Capture the cell that displays the provided text and extract its [X, Y] central coordinate. 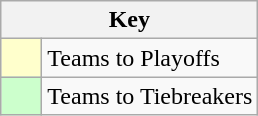
Teams to Tiebreakers [150, 96]
Teams to Playoffs [150, 58]
Key [130, 20]
